Provide the (x, y) coordinate of the cell's center where the given text is located.  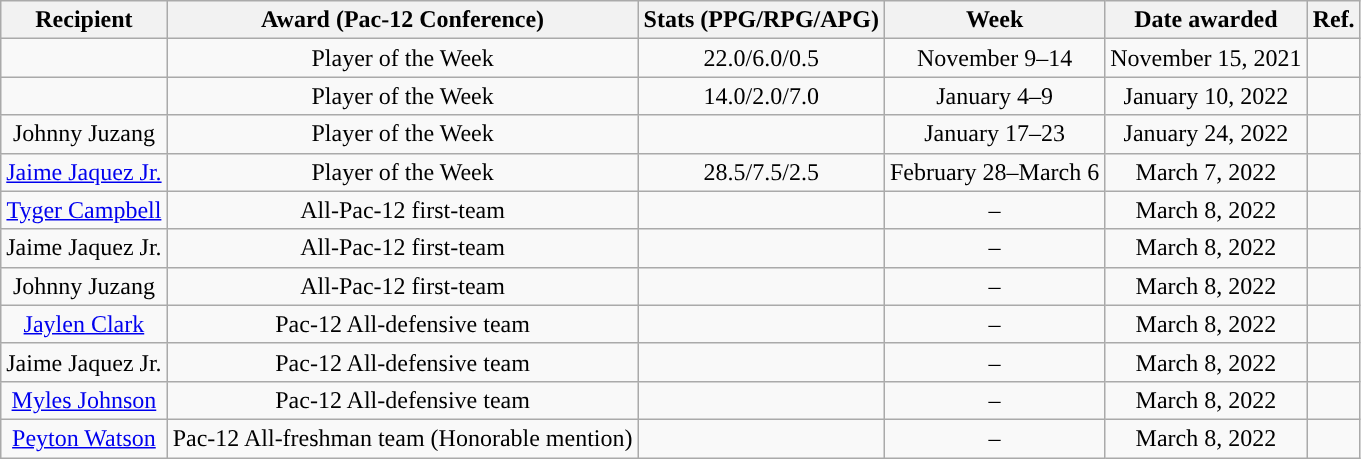
January 24, 2022 (1206, 134)
28.5/7.5/2.5 (761, 172)
January 10, 2022 (1206, 96)
Date awarded (1206, 20)
March 7, 2022 (1206, 172)
Tyger Campbell (84, 210)
January 4–9 (994, 96)
Ref. (1334, 20)
Jaylen Clark (84, 324)
Week (994, 20)
Pac-12 All-freshman team (Honorable mention) (402, 438)
February 28–March 6 (994, 172)
Peyton Watson (84, 438)
November 9–14 (994, 58)
14.0/2.0/7.0 (761, 96)
January 17–23 (994, 134)
Stats (PPG/RPG/APG) (761, 20)
Myles Johnson (84, 400)
November 15, 2021 (1206, 58)
Award (Pac-12 Conference) (402, 20)
22.0/6.0/0.5 (761, 58)
Recipient (84, 20)
